Detect which cell encompasses the target text, then output its [x, y] center coordinate. 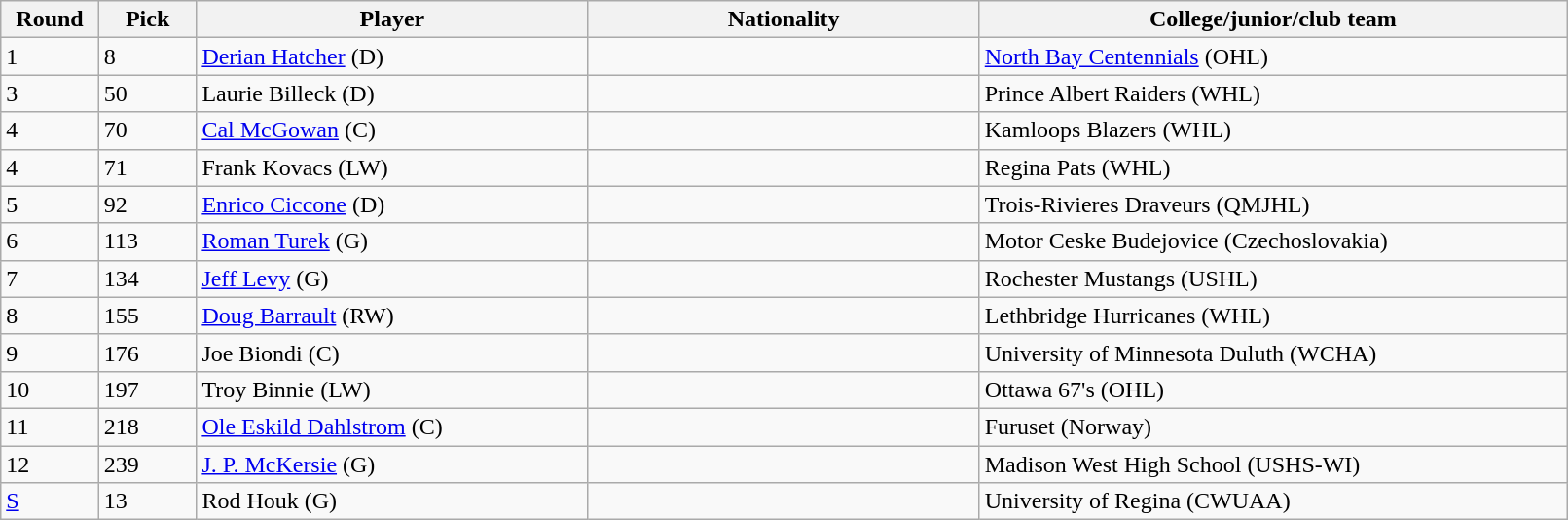
Rochester Mustangs (USHL) [1273, 279]
7 [51, 279]
Troy Binnie (LW) [392, 390]
University of Minnesota Duluth (WCHA) [1273, 353]
9 [51, 353]
Ottawa 67's (OHL) [1273, 390]
Motor Ceske Budejovice (Czechoslovakia) [1273, 241]
Jeff Levy (G) [392, 279]
Kamloops Blazers (WHL) [1273, 130]
1 [51, 56]
218 [148, 427]
Pick [148, 19]
Round [51, 19]
197 [148, 390]
176 [148, 353]
University of Regina (CWUAA) [1273, 501]
155 [148, 316]
Derian Hatcher (D) [392, 56]
Madison West High School (USHS-WI) [1273, 464]
Cal McGowan (C) [392, 130]
Furuset (Norway) [1273, 427]
92 [148, 204]
50 [148, 93]
Nationality [784, 19]
Player [392, 19]
S [51, 501]
6 [51, 241]
Joe Biondi (C) [392, 353]
239 [148, 464]
Ole Eskild Dahlstrom (C) [392, 427]
5 [51, 204]
Doug Barrault (RW) [392, 316]
71 [148, 167]
Prince Albert Raiders (WHL) [1273, 93]
70 [148, 130]
3 [51, 93]
Rod Houk (G) [392, 501]
113 [148, 241]
Laurie Billeck (D) [392, 93]
10 [51, 390]
Enrico Ciccone (D) [392, 204]
Lethbridge Hurricanes (WHL) [1273, 316]
Trois-Rivieres Draveurs (QMJHL) [1273, 204]
North Bay Centennials (OHL) [1273, 56]
Regina Pats (WHL) [1273, 167]
College/junior/club team [1273, 19]
134 [148, 279]
11 [51, 427]
13 [148, 501]
J. P. McKersie (G) [392, 464]
12 [51, 464]
Frank Kovacs (LW) [392, 167]
Roman Turek (G) [392, 241]
